For the text-containing cell, return its midpoint in (X, Y) coordinate format. 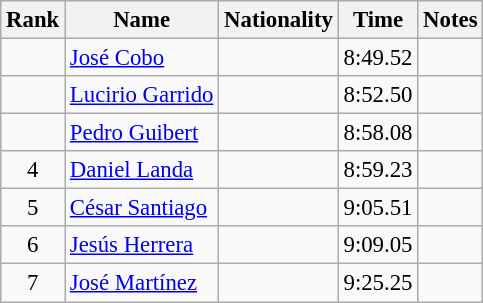
8:52.50 (378, 95)
Jesús Herrera (142, 245)
8:49.52 (378, 58)
José Martínez (142, 283)
7 (33, 283)
Pedro Guibert (142, 133)
Time (378, 20)
9:05.51 (378, 208)
Daniel Landa (142, 170)
José Cobo (142, 58)
Name (142, 20)
Nationality (278, 20)
Lucirio Garrido (142, 95)
9:09.05 (378, 245)
Notes (450, 20)
César Santiago (142, 208)
6 (33, 245)
4 (33, 170)
8:59.23 (378, 170)
8:58.08 (378, 133)
5 (33, 208)
9:25.25 (378, 283)
Rank (33, 20)
